Return the (x, y) coordinate for the center point of the cell that contains the specified text.  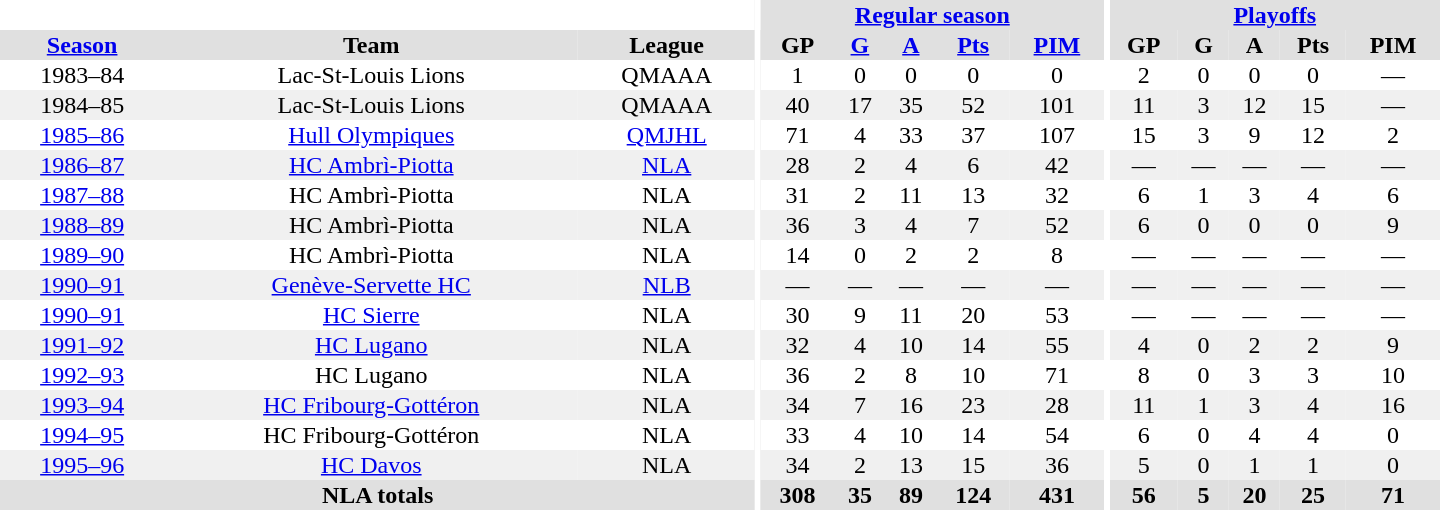
30 (798, 315)
1995–96 (82, 465)
54 (1057, 435)
HC Sierre (371, 315)
40 (798, 105)
53 (1057, 315)
Playoffs (1274, 15)
1985–86 (82, 135)
Hull Olympiques (371, 135)
56 (1144, 495)
1984–85 (82, 105)
1983–84 (82, 75)
25 (1313, 495)
1987–88 (82, 195)
QMJHL (666, 135)
League (666, 45)
1986–87 (82, 165)
NLB (666, 285)
NLA totals (378, 495)
31 (798, 195)
1991–92 (82, 345)
89 (910, 495)
1994–95 (82, 435)
107 (1057, 135)
1993–94 (82, 405)
1989–90 (82, 255)
Season (82, 45)
431 (1057, 495)
124 (973, 495)
42 (1057, 165)
Genève-Servette HC (371, 285)
101 (1057, 105)
37 (973, 135)
23 (973, 405)
Team (371, 45)
1992–93 (82, 375)
55 (1057, 345)
HC Davos (371, 465)
Regular season (932, 15)
1988–89 (82, 225)
308 (798, 495)
17 (860, 105)
